Search for the cell housing the specified text and yield its [X, Y] center coordinate. 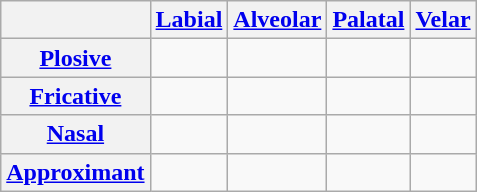
Fricative [76, 96]
Approximant [76, 172]
Plosive [76, 58]
Palatal [368, 20]
Nasal [76, 134]
Alveolar [278, 20]
Velar [443, 20]
Labial [189, 20]
